Output the [x, y] coordinate of the center of the cell containing the given text.  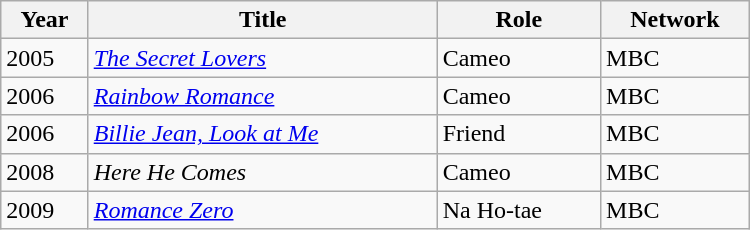
The Secret Lovers [262, 58]
2008 [44, 172]
Year [44, 20]
Rainbow Romance [262, 96]
2009 [44, 210]
Na Ho-tae [518, 210]
Friend [518, 134]
Title [262, 20]
Network [676, 20]
Role [518, 20]
Here He Comes [262, 172]
2005 [44, 58]
Billie Jean, Look at Me [262, 134]
Romance Zero [262, 210]
